Capture the cell that displays the provided text and extract its [X, Y] central coordinate. 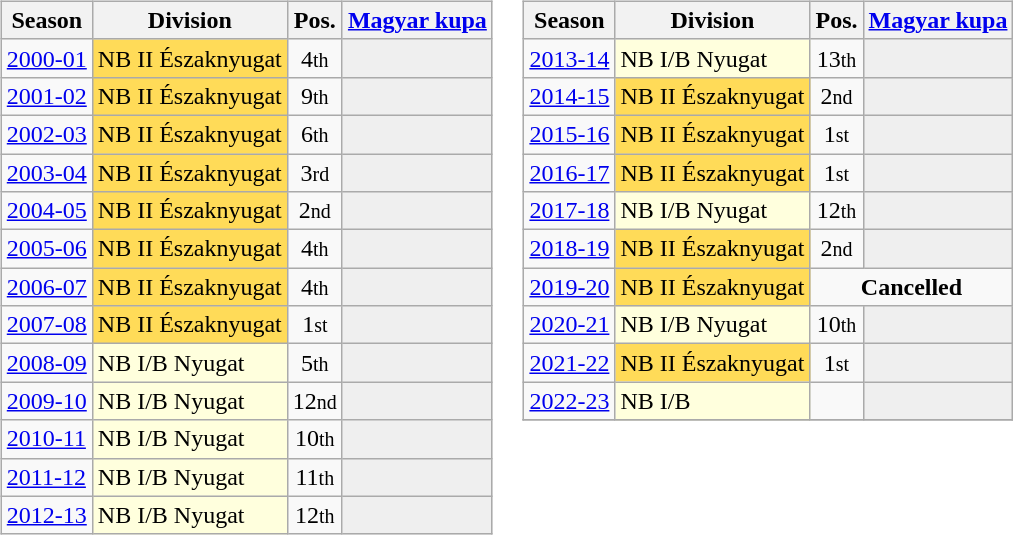
2022-23 [570, 401]
9th [314, 96]
2021-22 [570, 363]
2001-02 [46, 96]
2008-09 [46, 363]
2019-20 [570, 287]
2006-07 [46, 287]
5th [314, 363]
2013-14 [570, 58]
3rd [314, 173]
13th [836, 58]
6th [314, 134]
2012-13 [46, 515]
2010-11 [46, 439]
2003-04 [46, 173]
11th [314, 477]
2002-03 [46, 134]
2018-19 [570, 249]
2020-21 [570, 325]
2000-01 [46, 58]
2011-12 [46, 477]
Cancelled [912, 287]
2015-16 [570, 134]
2016-17 [570, 173]
2017-18 [570, 211]
2005-06 [46, 249]
2014-15 [570, 96]
2004-05 [46, 211]
2009-10 [46, 401]
NB I/B [712, 401]
2007-08 [46, 325]
12nd [314, 401]
